Return the (x, y) coordinate for the center point of the cell that contains the specified text.  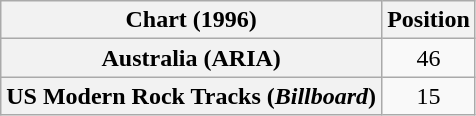
46 (429, 58)
US Modern Rock Tracks (Billboard) (192, 96)
Australia (ARIA) (192, 58)
Chart (1996) (192, 20)
15 (429, 96)
Position (429, 20)
